Locate the cell with the specified text and output its [x, y] center coordinate. 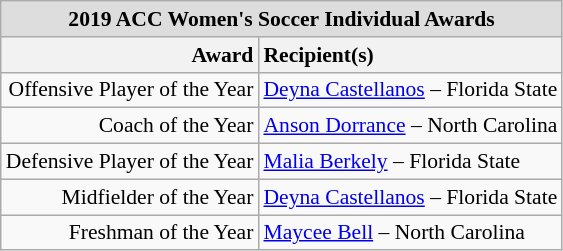
Offensive Player of the Year [130, 90]
Recipient(s) [410, 55]
Defensive Player of the Year [130, 162]
Maycee Bell – North Carolina [410, 233]
Malia Berkely – Florida State [410, 162]
Midfielder of the Year [130, 197]
Anson Dorrance – North Carolina [410, 126]
Award [130, 55]
Freshman of the Year [130, 233]
2019 ACC Women's Soccer Individual Awards [282, 19]
Coach of the Year [130, 126]
